Pinpoint the cell where the given text exists, returning its [X, Y] midpoint coordinate. 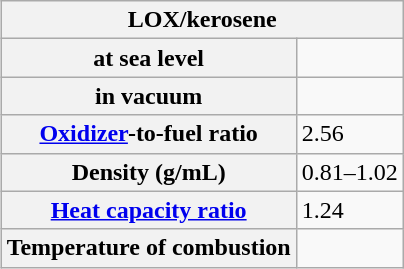
1.24 [350, 210]
Temperature of combustion [148, 248]
Density (g/mL) [148, 172]
Oxidizer-to-fuel ratio [148, 134]
0.81–1.02 [350, 172]
at sea level [148, 58]
in vacuum [148, 96]
Heat capacity ratio [148, 210]
LOX/kerosene [202, 20]
2.56 [350, 134]
